Return (X, Y) of the center of cell containing provided text 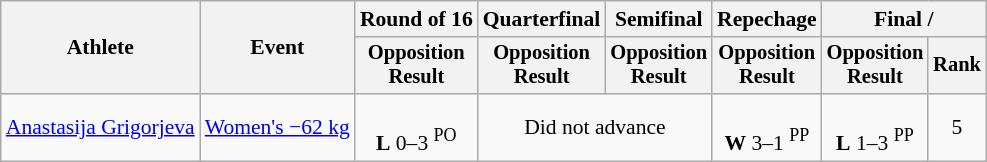
5 (957, 128)
Rank (957, 66)
Women's −62 kg (278, 128)
L 0–3 PO (416, 128)
Event (278, 48)
Quarterfinal (542, 19)
W 3–1 PP (767, 128)
Semifinal (658, 19)
Round of 16 (416, 19)
Anastasija Grigorjeva (100, 128)
Final / (904, 19)
L 1–3 PP (876, 128)
Athlete (100, 48)
Did not advance (595, 128)
Repechage (767, 19)
